Scan for the cell matching the given text and deliver its [X, Y] coordinate at center. 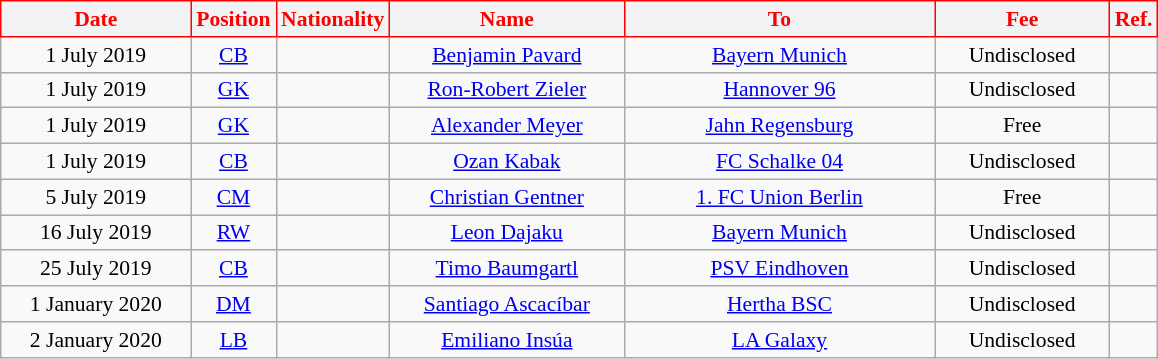
Timo Baumgartl [506, 269]
Ron-Robert Zieler [506, 90]
FC Schalke 04 [779, 162]
CM [234, 197]
Date [96, 19]
DM [234, 304]
LB [234, 340]
Ozan Kabak [506, 162]
PSV Eindhoven [779, 269]
Christian Gentner [506, 197]
1 January 2020 [96, 304]
25 July 2019 [96, 269]
Hertha BSC [779, 304]
Ref. [1134, 19]
RW [234, 233]
2 January 2020 [96, 340]
Fee [1022, 19]
Benjamin Pavard [506, 55]
Position [234, 19]
Emiliano Insúa [506, 340]
Hannover 96 [779, 90]
Santiago Ascacíbar [506, 304]
Nationality [332, 19]
Jahn Regensburg [779, 126]
Leon Dajaku [506, 233]
To [779, 19]
LA Galaxy [779, 340]
16 July 2019 [96, 233]
5 July 2019 [96, 197]
1. FC Union Berlin [779, 197]
Name [506, 19]
Alexander Meyer [506, 126]
